Pinpoint the cell where the given text exists, returning its (X, Y) midpoint coordinate. 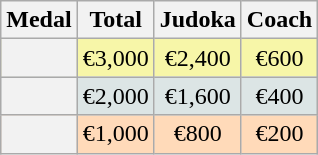
€400 (279, 96)
€3,000 (116, 58)
€800 (198, 134)
€200 (279, 134)
Judoka (198, 20)
€2,400 (198, 58)
Coach (279, 20)
Medal (39, 20)
€2,000 (116, 96)
€1,600 (198, 96)
€1,000 (116, 134)
Total (116, 20)
€600 (279, 58)
